Determine the [x, y] coordinate at the center of the cell enclosing the given text.  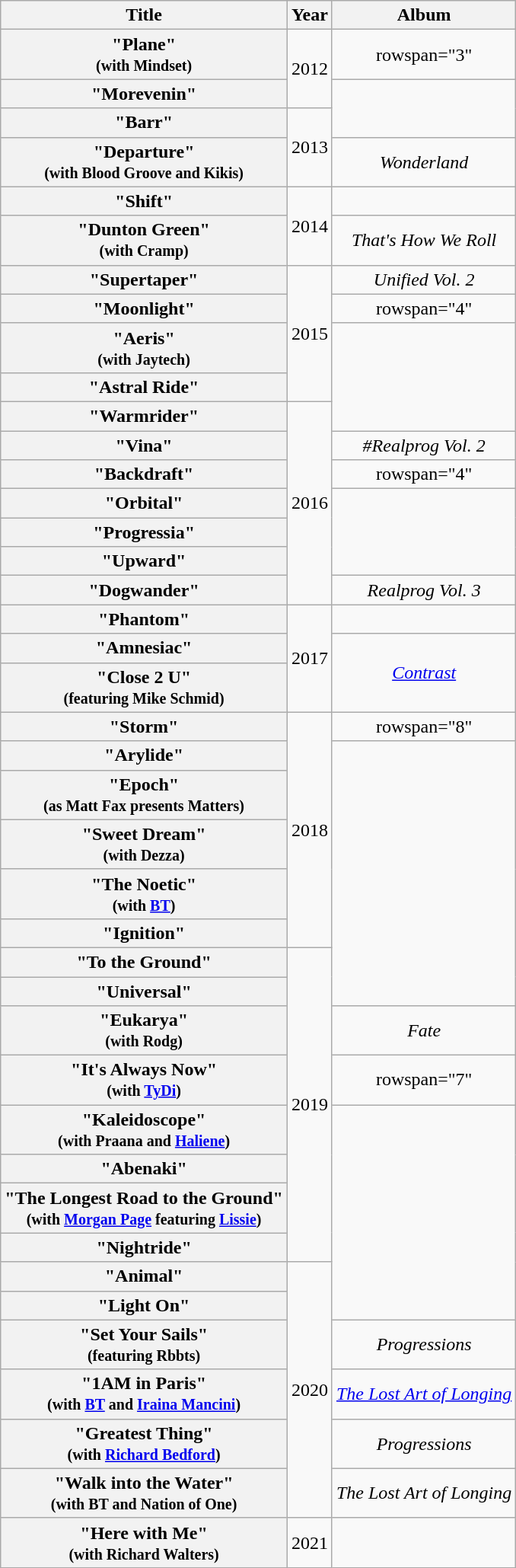
"Kaleidoscope" (with Praana and Haliene) [145, 1130]
"The Longest Road to the Ground" (with Morgan Page featuring Lissie) [145, 1208]
Year [309, 15]
"Morevenin" [145, 94]
"Storm" [145, 727]
2016 [309, 503]
"To the Ground" [145, 962]
"Animal" [145, 1276]
"Orbital" [145, 503]
rowspan="3" [423, 55]
"Backdraft" [145, 474]
#Realprog Vol. 2 [423, 445]
"Universal" [145, 991]
rowspan="7" [423, 1080]
"It's Always Now" (with TyDi) [145, 1080]
"Vina" [145, 445]
2012 [309, 69]
"Walk into the Water" (with BT and Nation of One) [145, 1493]
"Ignition" [145, 933]
Title [145, 15]
"Abenaki" [145, 1169]
2020 [309, 1390]
Album [423, 15]
rowspan="8" [423, 727]
"Close 2 U"(featuring Mike Schmid) [145, 687]
Realprog Vol. 3 [423, 590]
"Warmrider" [145, 416]
2019 [309, 1104]
"1AM in Paris" (with BT and Iraina Mancini) [145, 1394]
2013 [309, 148]
"Shift" [145, 201]
"Supertaper" [145, 279]
"Upward" [145, 561]
"Sweet Dream" (with Dezza) [145, 844]
"Progressia" [145, 532]
"Arylide" [145, 755]
2017 [309, 658]
Fate [423, 1031]
"Epoch"(as Matt Fax presents Matters) [145, 795]
That's How We Roll [423, 241]
2018 [309, 830]
"Light On" [145, 1305]
"Greatest Thing" (with Richard Bedford) [145, 1444]
"Aeris"(with Jaytech) [145, 347]
Unified Vol. 2 [423, 279]
"Barr" [145, 123]
"Plane" (with Mindset) [145, 55]
"Dunton Green"(with Cramp) [145, 241]
"Eukarya" (with Rodg) [145, 1031]
"Nightride" [145, 1247]
2021 [309, 1543]
"Phantom" [145, 619]
"Set Your Sails" (featuring Rbbts) [145, 1345]
"Astral Ride" [145, 387]
2015 [309, 334]
"Here with Me" (with Richard Walters) [145, 1543]
"The Noetic" (with BT) [145, 894]
2014 [309, 225]
"Moonlight" [145, 308]
"Dogwander" [145, 590]
"Amnesiac" [145, 648]
"Departure"(with Blood Groove and Kikis) [145, 161]
Wonderland [423, 161]
Contrast [423, 673]
